Scan for the cell matching the given text and deliver its [X, Y] coordinate at center. 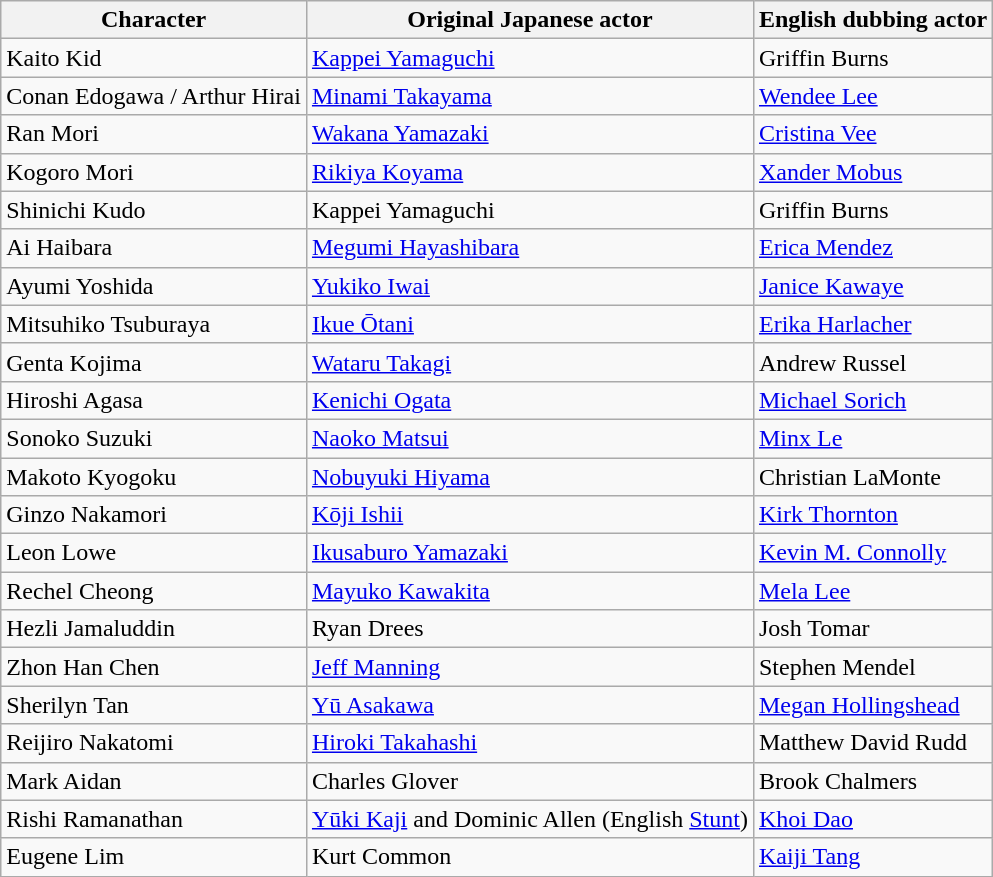
Ikue Ōtani [530, 324]
Wataru Takagi [530, 362]
Wakana Yamazaki [530, 134]
Makoto Kyogoku [154, 477]
English dubbing actor [872, 20]
Andrew Russel [872, 362]
Xander Mobus [872, 172]
Ai Haibara [154, 248]
Matthew David Rudd [872, 743]
Jeff Manning [530, 667]
Kirk Thornton [872, 515]
Mark Aidan [154, 781]
Rechel Cheong [154, 591]
Yū Asakawa [530, 705]
Ran Mori [154, 134]
Stephen Mendel [872, 667]
Naoko Matsui [530, 438]
Kenichi Ogata [530, 400]
Mitsuhiko Tsuburaya [154, 324]
Mela Lee [872, 591]
Megumi Hayashibara [530, 248]
Rikiya Koyama [530, 172]
Wendee Lee [872, 96]
Hezli Jamaluddin [154, 629]
Janice Kawaye [872, 286]
Josh Tomar [872, 629]
Minx Le [872, 438]
Erika Harlacher [872, 324]
Khoi Dao [872, 819]
Kogoro Mori [154, 172]
Kevin M. Connolly [872, 553]
Zhon Han Chen [154, 667]
Kaiji Tang [872, 857]
Christian LaMonte [872, 477]
Shinichi Kudo [154, 210]
Charles Glover [530, 781]
Rishi Ramanathan [154, 819]
Erica Mendez [872, 248]
Kaito Kid [154, 58]
Ryan Drees [530, 629]
Nobuyuki Hiyama [530, 477]
Yukiko Iwai [530, 286]
Ikusaburo Yamazaki [530, 553]
Hiroki Takahashi [530, 743]
Ayumi Yoshida [154, 286]
Kōji Ishii [530, 515]
Conan Edogawa / Arthur Hirai [154, 96]
Ginzo Nakamori [154, 515]
Character [154, 20]
Original Japanese actor [530, 20]
Reijiro Nakatomi [154, 743]
Genta Kojima [154, 362]
Yūki Kaji and Dominic Allen (English Stunt) [530, 819]
Leon Lowe [154, 553]
Kurt Common [530, 857]
Cristina Vee [872, 134]
Megan Hollingshead [872, 705]
Michael Sorich [872, 400]
Sonoko Suzuki [154, 438]
Mayuko Kawakita [530, 591]
Minami Takayama [530, 96]
Brook Chalmers [872, 781]
Hiroshi Agasa [154, 400]
Sherilyn Tan [154, 705]
Eugene Lim [154, 857]
